Capture the cell that displays the provided text and extract its (X, Y) central coordinate. 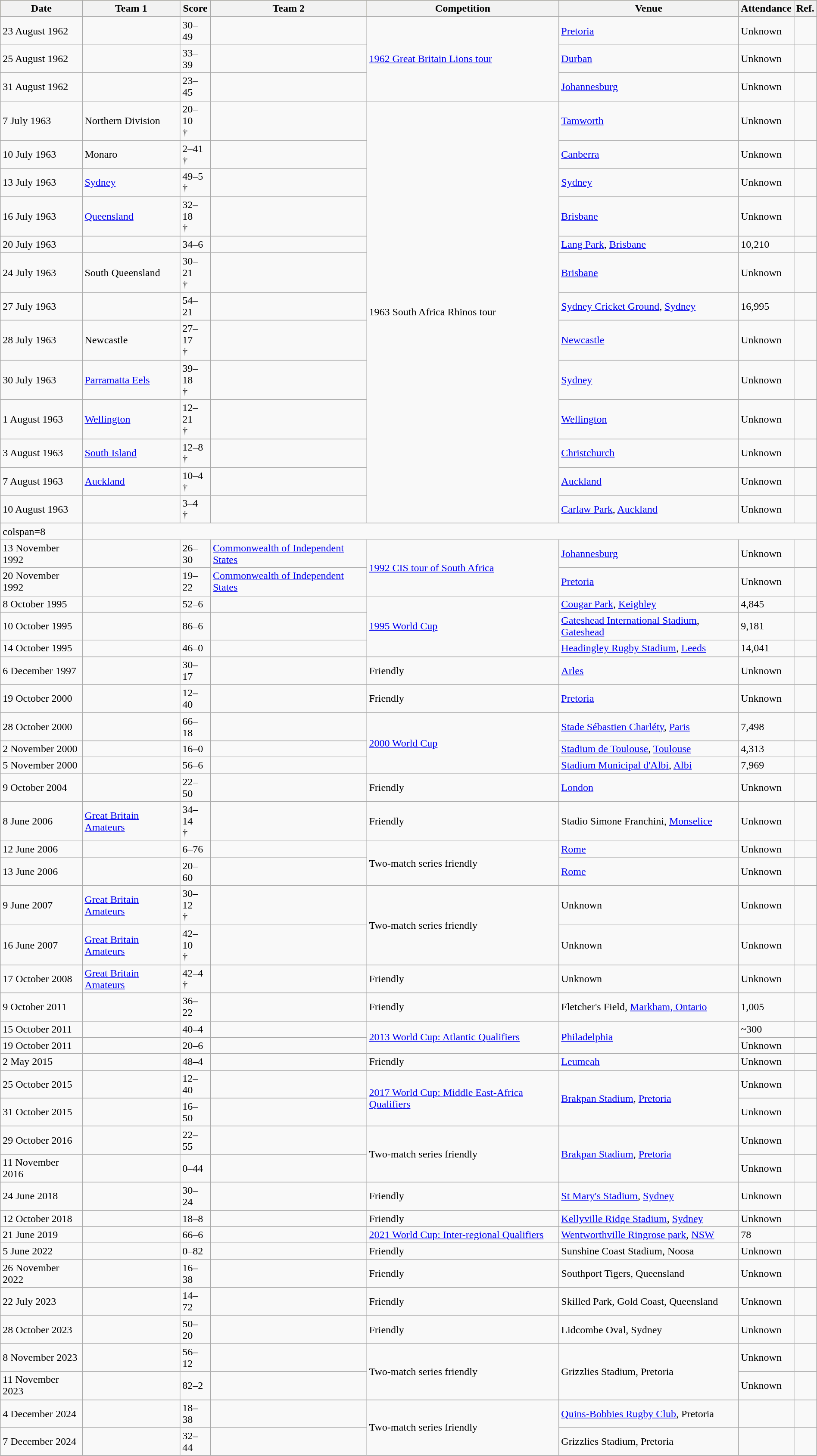
5 June 2022 (41, 1251)
30–17 (196, 670)
Christchurch (649, 453)
50–20 (196, 1329)
12–8† (196, 453)
32–18† (196, 216)
28 July 1963 (41, 340)
30–21† (196, 272)
Team 2 (288, 9)
0–82 (196, 1251)
4 December 2024 (41, 1414)
Canberra (649, 154)
33–39 (196, 59)
30–12† (196, 905)
Durban (649, 59)
Skilled Park, Gold Coast, Queensland (649, 1302)
46–0 (196, 648)
66–18 (196, 726)
Stadium Municipal d'Albi, Albi (649, 765)
Stadium de Toulouse, Toulouse (649, 749)
31 August 1962 (41, 87)
20–10† (196, 121)
Queensland (131, 216)
14 October 1995 (41, 648)
South Island (131, 453)
Cougar Park, Keighley (649, 604)
42–10† (196, 945)
10 October 1995 (41, 626)
Competition (463, 9)
82–2 (196, 1385)
27 July 1963 (41, 306)
Ref. (805, 9)
22–55 (196, 1140)
20 July 1963 (41, 244)
Quins-Bobbies Rugby Club, Pretoria (649, 1414)
9 June 2007 (41, 905)
Sydney Cricket Ground, Sydney (649, 306)
30–24 (196, 1196)
Score (196, 9)
16 June 2007 (41, 945)
Kellyville Ridge Stadium, Sydney (649, 1219)
Venue (649, 9)
12 June 2006 (41, 849)
26 November 2022 (41, 1273)
86–6 (196, 626)
20–60 (196, 872)
22 July 2023 (41, 1302)
Lidcombe Oval, Sydney (649, 1329)
Carlaw Park, Auckland (649, 509)
12 October 2018 (41, 1219)
Attendance (766, 9)
6–76 (196, 849)
28 October 2000 (41, 726)
Leumeah (649, 1062)
10 July 1963 (41, 154)
19 October 2000 (41, 699)
52–6 (196, 604)
Philadelphia (649, 1037)
12–21† (196, 420)
22–50 (196, 787)
66–6 (196, 1235)
5 November 2000 (41, 765)
13 November 1992 (41, 554)
54–21 (196, 306)
25 August 1962 (41, 59)
10–4† (196, 482)
21 June 2019 (41, 1235)
16,995 (766, 306)
Monaro (131, 154)
23 August 1962 (41, 31)
14,041 (766, 648)
South Queensland (131, 272)
2–41† (196, 154)
Headingley Rugby Stadium, Leeds (649, 648)
1995 World Cup (463, 626)
2017 World Cup: Middle East-Africa Qualifiers (463, 1098)
Arles (649, 670)
7,969 (766, 765)
11 November 2023 (41, 1385)
9 October 2004 (41, 787)
78 (766, 1235)
30 July 1963 (41, 380)
27–17† (196, 340)
1963 South Africa Rhinos tour (463, 312)
1 August 1963 (41, 420)
36–22 (196, 1007)
7,498 (766, 726)
23–45 (196, 87)
32–44 (196, 1441)
2021 World Cup: Inter-regional Qualifiers (463, 1235)
17 October 2008 (41, 979)
7 July 1963 (41, 121)
18–38 (196, 1414)
Tamworth (649, 121)
1962 Great Britain Lions tour (463, 59)
40–4 (196, 1029)
4,845 (766, 604)
19–22 (196, 582)
19 October 2011 (41, 1045)
3–4† (196, 509)
Parramatta Eels (131, 380)
Southport Tigers, Queensland (649, 1273)
8 June 2006 (41, 821)
16–50 (196, 1112)
8 October 1995 (41, 604)
1,005 (766, 1007)
56–6 (196, 765)
Date (41, 9)
31 October 2015 (41, 1112)
10,210 (766, 244)
10 August 1963 (41, 509)
7 December 2024 (41, 1441)
7 August 1963 (41, 482)
20 November 1992 (41, 582)
56–12 (196, 1358)
London (649, 787)
~300 (766, 1029)
16–38 (196, 1273)
18–8 (196, 1219)
colspan=8 (41, 532)
16–0 (196, 749)
6 December 1997 (41, 670)
9,181 (766, 626)
2000 World Cup (463, 743)
25 October 2015 (41, 1084)
8 November 2023 (41, 1358)
24 June 2018 (41, 1196)
2 May 2015 (41, 1062)
28 October 2023 (41, 1329)
20–6 (196, 1045)
2 November 2000 (41, 749)
Gateshead International Stadium, Gateshead (649, 626)
Sunshine Coast Stadium, Noosa (649, 1251)
Stade Sébastien Charléty, Paris (649, 726)
13 July 1963 (41, 183)
24 July 1963 (41, 272)
Lang Park, Brisbane (649, 244)
30–49 (196, 31)
4,313 (766, 749)
29 October 2016 (41, 1140)
26–30 (196, 554)
39–18† (196, 380)
34–14† (196, 821)
Northern Division (131, 121)
11 November 2016 (41, 1168)
16 July 1963 (41, 216)
Team 1 (131, 9)
0–44 (196, 1168)
St Mary's Stadium, Sydney (649, 1196)
Stadio Simone Franchini, Monselice (649, 821)
14–72 (196, 1302)
1992 CIS tour of South Africa (463, 568)
13 June 2006 (41, 872)
Fletcher's Field, Markham, Ontario (649, 1007)
9 October 2011 (41, 1007)
49–5† (196, 183)
2013 World Cup: Atlantic Qualifiers (463, 1037)
34–6 (196, 244)
42–4† (196, 979)
15 October 2011 (41, 1029)
48–4 (196, 1062)
Wentworthville Ringrose park, NSW (649, 1235)
3 August 1963 (41, 453)
